Locate the cell with the specified text and output its (x, y) center coordinate. 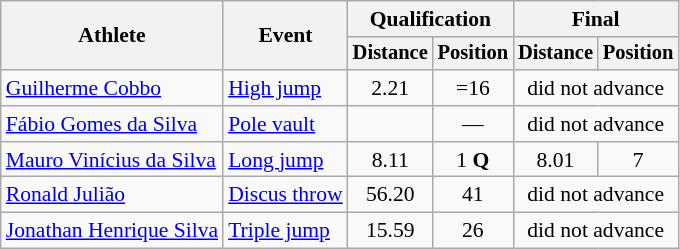
— (473, 124)
2.21 (390, 88)
1 Q (473, 160)
41 (473, 195)
Athlete (112, 36)
26 (473, 231)
Guilherme Cobbo (112, 88)
Ronald Julião (112, 195)
Long jump (286, 160)
Qualification (430, 19)
Triple jump (286, 231)
8.01 (556, 160)
8.11 (390, 160)
Mauro Vinícius da Silva (112, 160)
Discus throw (286, 195)
High jump (286, 88)
15.59 (390, 231)
7 (638, 160)
Pole vault (286, 124)
Jonathan Henrique Silva (112, 231)
56.20 (390, 195)
=16 (473, 88)
Fábio Gomes da Silva (112, 124)
Final (596, 19)
Event (286, 36)
